Return the [X, Y] coordinate for the center point of the cell that contains the specified text.  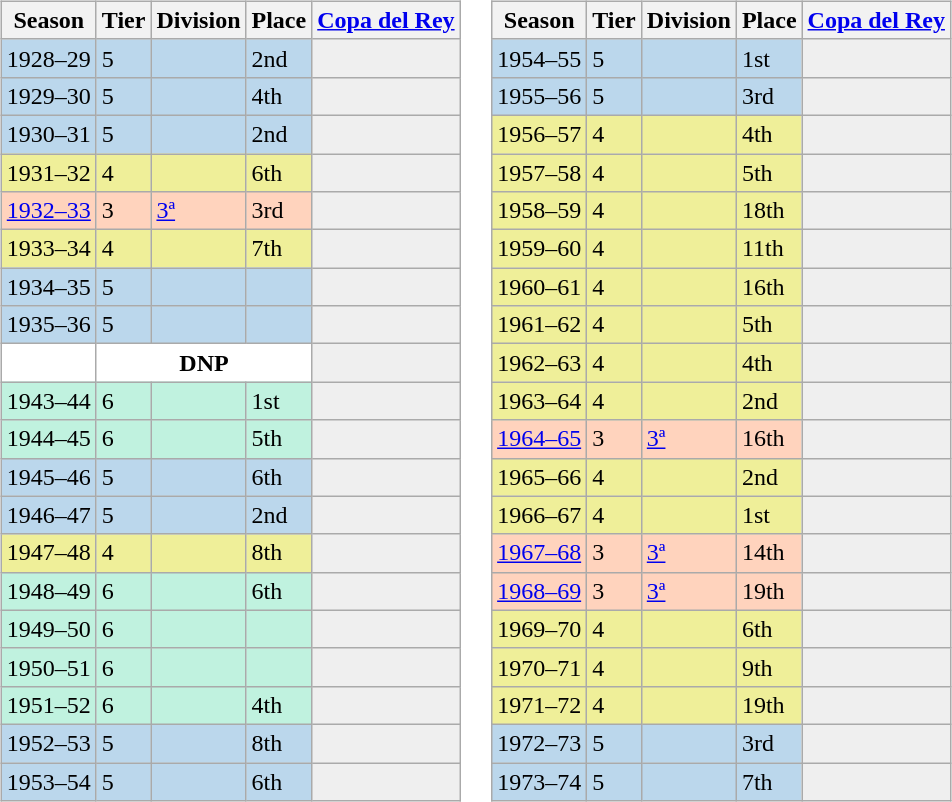
1935–36 [48, 325]
1930–31 [48, 134]
1970–71 [540, 667]
1933–34 [48, 249]
1944–45 [48, 439]
14th [769, 553]
1963–64 [540, 401]
1959–60 [540, 249]
1948–49 [48, 591]
9th [769, 667]
1969–70 [540, 629]
1947–48 [48, 553]
1934–35 [48, 287]
1950–51 [48, 667]
1971–72 [540, 705]
1954–55 [540, 58]
18th [769, 211]
1964–65 [540, 439]
1949–50 [48, 629]
1945–46 [48, 477]
1951–52 [48, 705]
1968–69 [540, 591]
1932–33 [48, 211]
1972–73 [540, 743]
1967–68 [540, 553]
1929–30 [48, 96]
11th [769, 249]
1960–61 [540, 287]
1943–44 [48, 401]
1966–67 [540, 515]
1928–29 [48, 58]
1956–57 [540, 134]
1957–58 [540, 173]
1961–62 [540, 325]
1965–66 [540, 477]
1931–32 [48, 173]
1953–54 [48, 781]
1973–74 [540, 781]
1958–59 [540, 211]
1946–47 [48, 515]
DNP [204, 363]
1952–53 [48, 743]
1962–63 [540, 363]
1955–56 [540, 96]
